Provide the (x, y) coordinate of the cell's center where the given text is located.  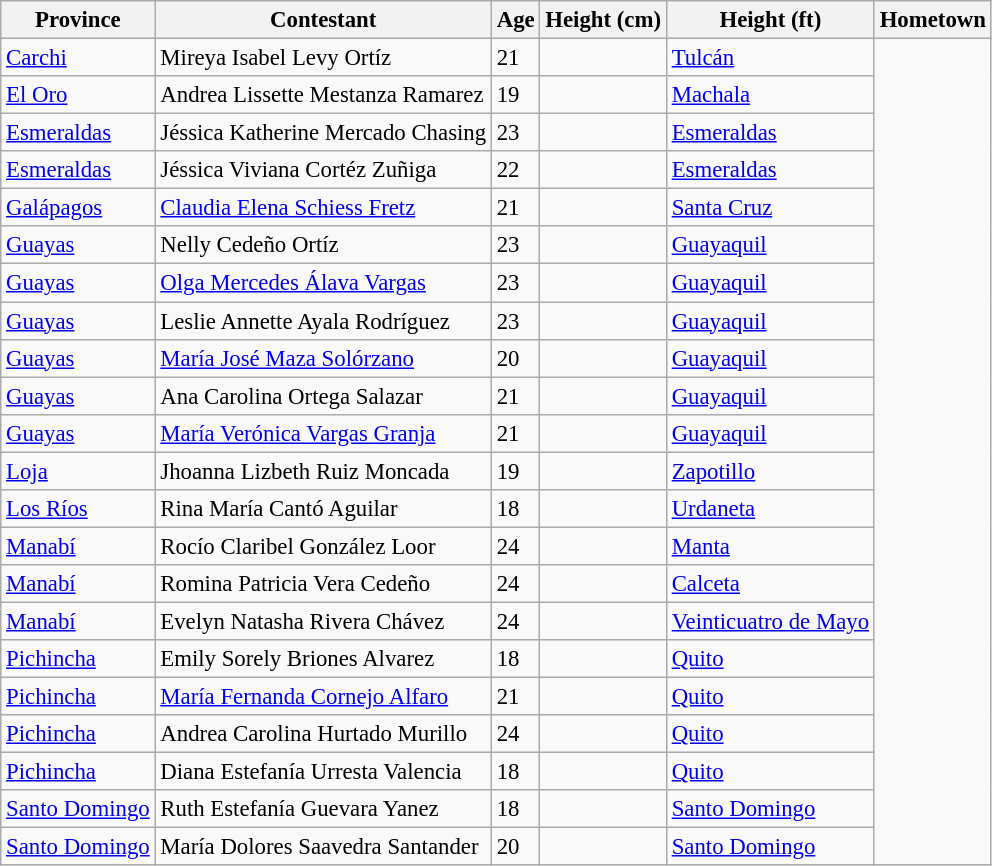
Zapotillo (770, 471)
Jéssica Viviana Cortéz Zuñiga (323, 170)
Urdaneta (770, 509)
Emily Sorely Briones Alvarez (323, 659)
Jhoanna Lizbeth Ruiz Moncada (323, 471)
Galápagos (78, 208)
Los Ríos (78, 509)
Contestant (323, 20)
Santa Cruz (770, 208)
Carchi (78, 58)
Leslie Annette Ayala Rodríguez (323, 321)
Loja (78, 471)
Manta (770, 546)
Height (ft) (770, 20)
Hometown (932, 20)
Rina María Cantó Aguilar (323, 509)
Machala (770, 95)
Ana Carolina Ortega Salazar (323, 396)
Tulcán (770, 58)
Province (78, 20)
22 (516, 170)
Ruth Estefanía Guevara Yanez (323, 809)
Evelyn Natasha Rivera Chávez (323, 621)
Mireya Isabel Levy Ortíz (323, 58)
Andrea Carolina Hurtado Murillo (323, 734)
Rocío Claribel González Loor (323, 546)
Veinticuatro de Mayo (770, 621)
María Fernanda Cornejo Alfaro (323, 697)
María José Maza Solórzano (323, 358)
María Dolores Saavedra Santander (323, 847)
Calceta (770, 584)
El Oro (78, 95)
Claudia Elena Schiess Fretz (323, 208)
Diana Estefanía Urresta Valencia (323, 772)
Jéssica Katherine Mercado Chasing (323, 133)
Olga Mercedes Álava Vargas (323, 283)
María Verónica Vargas Granja (323, 433)
Height (cm) (603, 20)
Andrea Lissette Mestanza Ramarez (323, 95)
Romina Patricia Vera Cedeño (323, 584)
Nelly Cedeño Ortíz (323, 245)
Age (516, 20)
